Return [X, Y] of the center of cell containing provided text 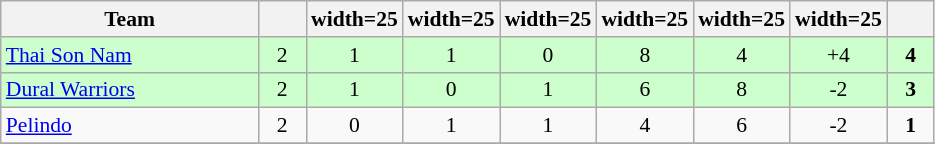
Dural Warriors [130, 90]
+4 [838, 55]
Team [130, 19]
Thai Son Nam [130, 55]
3 [911, 90]
Pelindo [130, 126]
